Scan for the cell matching the given text and deliver its [x, y] coordinate at center. 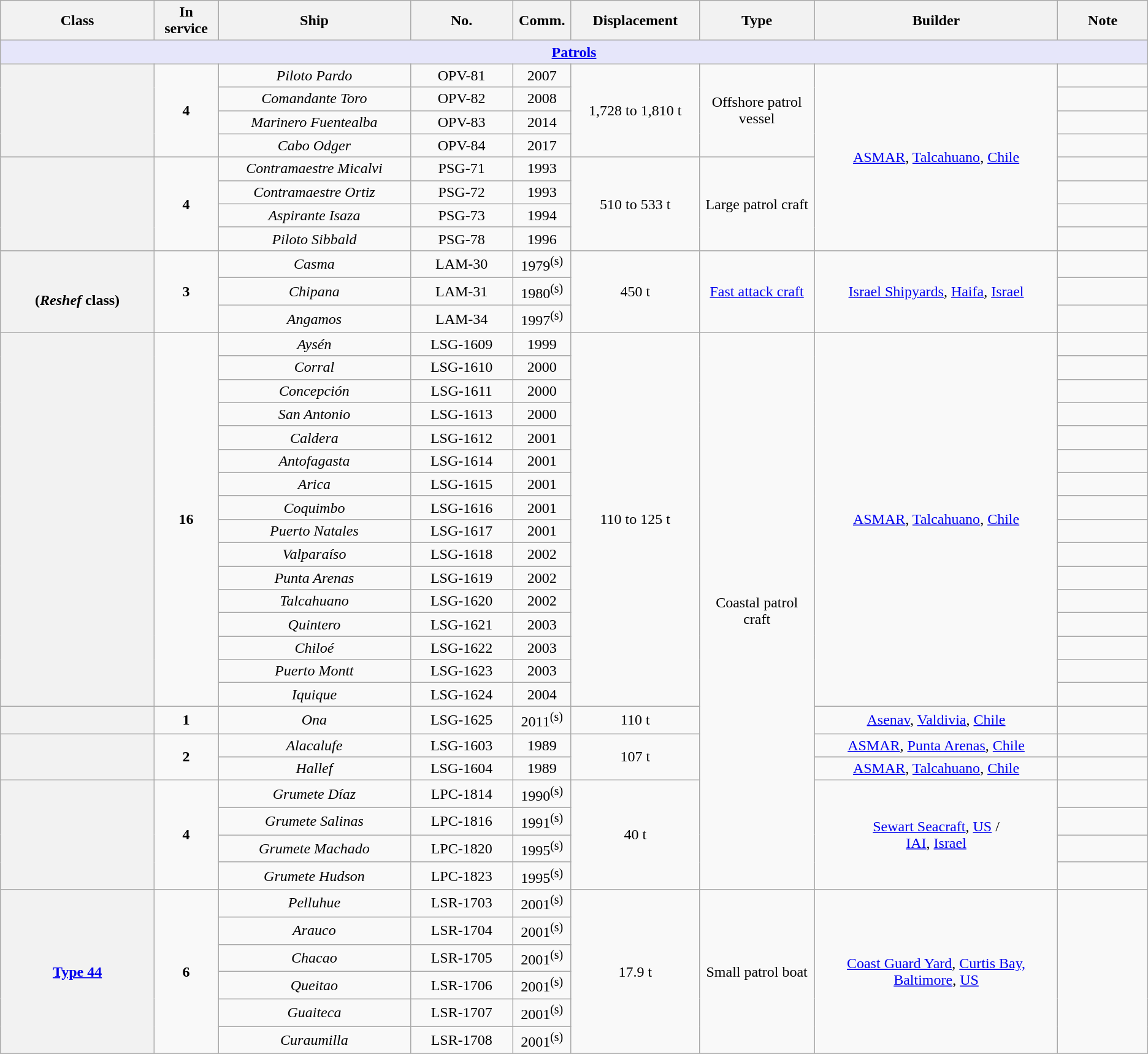
Fast attack craft [757, 291]
510 to 533 t [635, 204]
Large patrol craft [757, 204]
1999 [542, 344]
LSG-1619 [461, 578]
Grumete Machado [314, 849]
LPC-1816 [461, 821]
Patrols [574, 52]
2014 [542, 122]
1980(s) [542, 292]
1 [186, 720]
2007 [542, 75]
Guaiteca [314, 1012]
110 t [635, 720]
LAM-30 [461, 264]
Displacement [635, 21]
Iquique [314, 694]
LSR-1706 [461, 985]
Talcahuano [314, 601]
Ship [314, 21]
Contramaestre Micalvi [314, 169]
OPV-84 [461, 145]
Quintero [314, 625]
Coastal patrol craft [757, 611]
1994 [542, 215]
ASMAR, Punta Arenas, Chile [936, 745]
Ona [314, 720]
Builder [936, 21]
Israel Shipyards, Haifa, Israel [936, 291]
2004 [542, 694]
1990(s) [542, 794]
OPV-81 [461, 75]
Pelluhue [314, 903]
3 [186, 291]
Antofagasta [314, 461]
Chipana [314, 292]
107 t [635, 757]
Concepción [314, 391]
LSG-1609 [461, 344]
Contramaestre Ortiz [314, 192]
LSR-1703 [461, 903]
LSG-1623 [461, 671]
Coquimbo [314, 507]
Chiloé [314, 648]
Comandante Toro [314, 99]
Piloto Pardo [314, 75]
LAM-34 [461, 319]
LSG-1618 [461, 555]
LSR-1704 [461, 930]
OPV-82 [461, 99]
Aspirante Isaza [314, 215]
Puerto Montt [314, 671]
Asenav, Valdivia, Chile [936, 720]
LSG-1612 [461, 437]
OPV-83 [461, 122]
Marinero Fuentealba [314, 122]
Hallef [314, 769]
6 [186, 972]
Cabo Odger [314, 145]
Caldera [314, 437]
1,728 to 1,810 t [635, 110]
LSR-1707 [461, 1012]
17.9 t [635, 972]
LSG-1624 [461, 694]
LSR-1708 [461, 1041]
1996 [542, 239]
LSG-1603 [461, 745]
Grumete Hudson [314, 876]
PSG-78 [461, 239]
Angamos [314, 319]
Comm. [542, 21]
LSG-1621 [461, 625]
Class [77, 21]
Arauco [314, 930]
Corral [314, 367]
LSG-1611 [461, 391]
1991(s) [542, 821]
LSG-1625 [461, 720]
LPC-1820 [461, 849]
2008 [542, 99]
40 t [635, 835]
Small patrol boat [757, 972]
LSG-1617 [461, 531]
2017 [542, 145]
Puerto Natales [314, 531]
Type 44 [77, 972]
Coast Guard Yard, Curtis Bay, Baltimore, US [936, 972]
LPC-1814 [461, 794]
450 t [635, 291]
LSG-1613 [461, 414]
Arica [314, 484]
LSG-1616 [461, 507]
1997(s) [542, 319]
Grumete Salinas [314, 821]
Curaumilla [314, 1041]
1979(s) [542, 264]
Offshore patrol vessel [757, 110]
PSG-71 [461, 169]
Casma [314, 264]
LAM-31 [461, 292]
Queitao [314, 985]
(Reshef class) [77, 291]
LSG-1610 [461, 367]
Piloto Sibbald [314, 239]
PSG-72 [461, 192]
San Antonio [314, 414]
110 to 125 t [635, 519]
Sewart Seacraft, US /IAI, Israel [936, 835]
LSG-1604 [461, 769]
LSG-1615 [461, 484]
LSG-1614 [461, 461]
Type [757, 21]
2011(s) [542, 720]
LSG-1622 [461, 648]
LSG-1620 [461, 601]
Note [1103, 21]
2 [186, 757]
Valparaíso [314, 555]
In service [186, 21]
Alacalufe [314, 745]
Aysén [314, 344]
Grumete Díaz [314, 794]
Punta Arenas [314, 578]
LPC-1823 [461, 876]
Chacao [314, 958]
No. [461, 21]
LSR-1705 [461, 958]
16 [186, 519]
PSG-73 [461, 215]
